Search for the cell housing the specified text and yield its [X, Y] center coordinate. 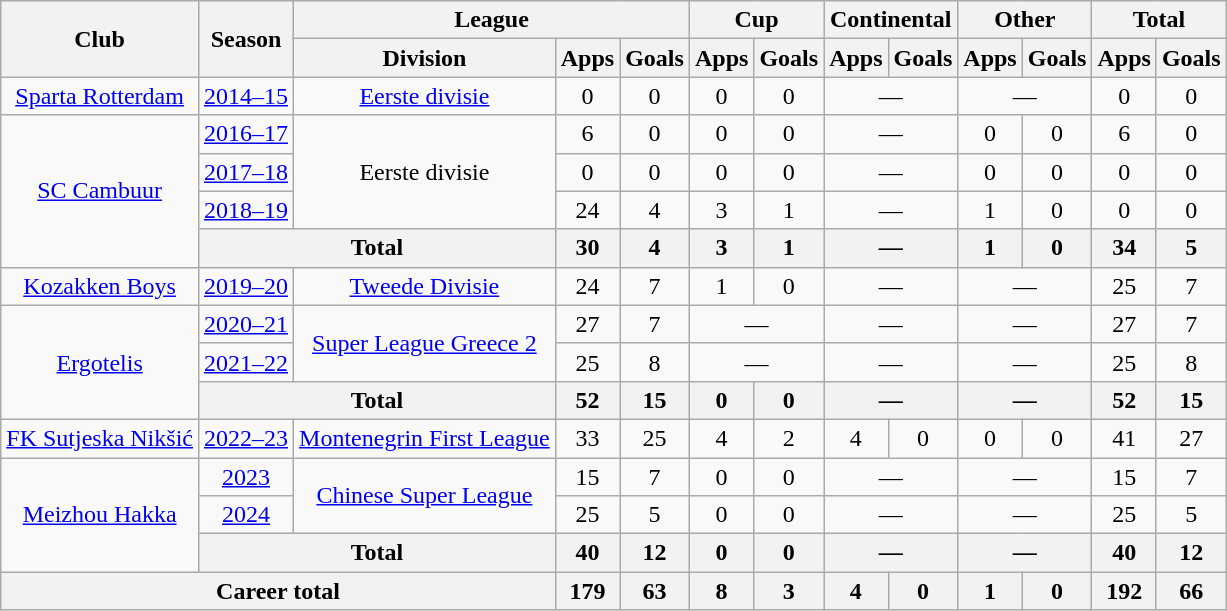
Sparta Rotterdam [100, 96]
66 [1191, 591]
Season [246, 39]
30 [587, 248]
Cup [756, 20]
Kozakken Boys [100, 286]
League [492, 20]
63 [655, 591]
Meizhou Hakka [100, 515]
2018–19 [246, 210]
179 [587, 591]
Other [1025, 20]
192 [1124, 591]
2020–21 [246, 324]
Ergotelis [100, 362]
Chinese Super League [425, 496]
2017–18 [246, 172]
Montenegrin First League [425, 438]
2 [789, 438]
Continental [891, 20]
Club [100, 39]
Career total [278, 591]
2016–17 [246, 134]
Tweede Divisie [425, 286]
2024 [246, 515]
2019–20 [246, 286]
2021–22 [246, 362]
SC Cambuur [100, 191]
2022–23 [246, 438]
Division [425, 58]
41 [1124, 438]
2014–15 [246, 96]
FK Sutjeska Nikšić [100, 438]
33 [587, 438]
34 [1124, 248]
Super League Greece 2 [425, 343]
2023 [246, 477]
